Provide the [X, Y] coordinate of the cell's center where the given text is located.  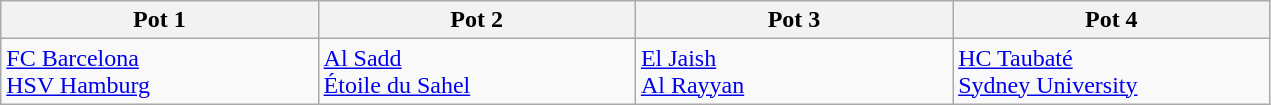
Pot 4 [1112, 20]
Pot 2 [476, 20]
Pot 3 [794, 20]
Pot 1 [160, 20]
HC Taubaté Sydney University [1112, 72]
Al Sadd Étoile du Sahel [476, 72]
FC Barcelona HSV Hamburg [160, 72]
El Jaish Al Rayyan [794, 72]
